Output the (x, y) coordinate of the center of the cell containing the given text.  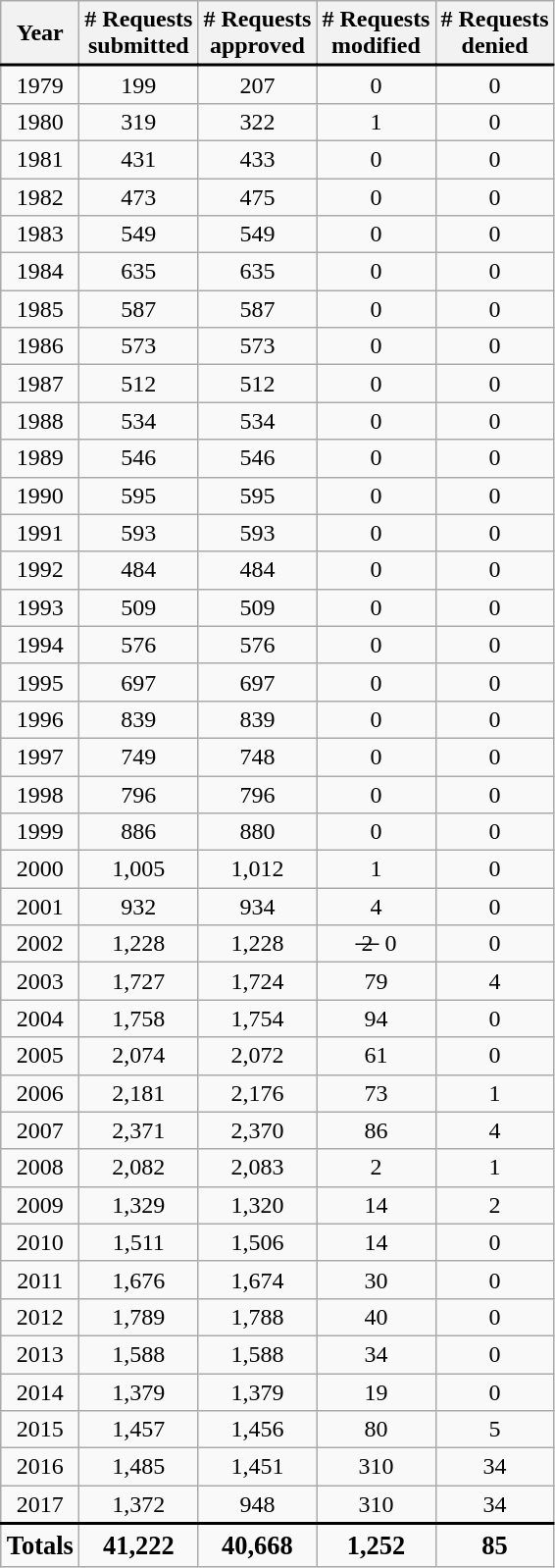
1996 (40, 719)
431 (139, 159)
749 (139, 757)
2,181 (139, 1093)
934 (257, 907)
85 (494, 1544)
40 (377, 1317)
40,668 (257, 1544)
1,372 (139, 1505)
1,676 (139, 1280)
948 (257, 1505)
2004 (40, 1019)
1986 (40, 346)
19 (377, 1392)
2014 (40, 1392)
2 0 (377, 944)
2009 (40, 1205)
886 (139, 832)
1985 (40, 309)
1990 (40, 496)
79 (377, 981)
1991 (40, 533)
1980 (40, 122)
1992 (40, 570)
2010 (40, 1242)
2001 (40, 907)
2,072 (257, 1056)
86 (377, 1130)
2016 (40, 1467)
5 (494, 1430)
2012 (40, 1317)
2,176 (257, 1093)
2007 (40, 1130)
1,789 (139, 1317)
1984 (40, 272)
1998 (40, 794)
2,371 (139, 1130)
73 (377, 1093)
1979 (40, 84)
1,506 (257, 1242)
# Requestssubmitted (139, 33)
2017 (40, 1505)
2,082 (139, 1168)
80 (377, 1430)
1,758 (139, 1019)
2000 (40, 869)
1999 (40, 832)
# Requestsdenied (494, 33)
30 (377, 1280)
# Requestsapproved (257, 33)
2015 (40, 1430)
Totals (40, 1544)
1,727 (139, 981)
1,788 (257, 1317)
433 (257, 159)
2003 (40, 981)
1988 (40, 421)
1,012 (257, 869)
473 (139, 197)
932 (139, 907)
1994 (40, 645)
207 (257, 84)
1,724 (257, 981)
2,074 (139, 1056)
1,320 (257, 1205)
319 (139, 122)
1,252 (377, 1544)
1987 (40, 384)
1,456 (257, 1430)
1,674 (257, 1280)
2,083 (257, 1168)
2006 (40, 1093)
2002 (40, 944)
880 (257, 832)
# Requestsmodified (377, 33)
1,005 (139, 869)
61 (377, 1056)
1983 (40, 235)
1,451 (257, 1467)
1981 (40, 159)
1,457 (139, 1430)
94 (377, 1019)
2,370 (257, 1130)
1,511 (139, 1242)
748 (257, 757)
2005 (40, 1056)
199 (139, 84)
1,754 (257, 1019)
1995 (40, 682)
1,329 (139, 1205)
1,485 (139, 1467)
2011 (40, 1280)
1989 (40, 458)
475 (257, 197)
2008 (40, 1168)
2013 (40, 1354)
1997 (40, 757)
1982 (40, 197)
322 (257, 122)
1993 (40, 607)
Year (40, 33)
41,222 (139, 1544)
